Search for the cell housing the specified text and yield its (X, Y) center coordinate. 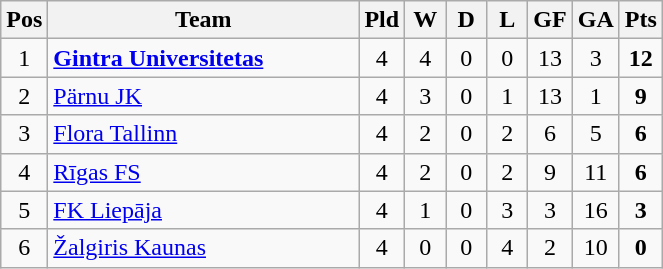
Team (204, 20)
L (508, 20)
Flora Tallinn (204, 134)
W (426, 20)
Pos (24, 20)
Gintra Universitetas (204, 58)
10 (596, 248)
GA (596, 20)
11 (596, 172)
12 (640, 58)
FK Liepāja (204, 210)
Pts (640, 20)
D (466, 20)
16 (596, 210)
GF (550, 20)
Rīgas FS (204, 172)
Žalgiris Kaunas (204, 248)
Pärnu JK (204, 96)
Pld (382, 20)
